Output the [X, Y] coordinate of the center of the cell containing the given text.  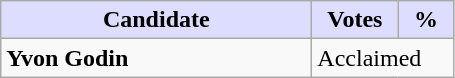
Yvon Godin [156, 58]
Votes [355, 20]
Candidate [156, 20]
% [426, 20]
Acclaimed [383, 58]
